Determine the (x, y) coordinate at the center of the cell enclosing the given text.  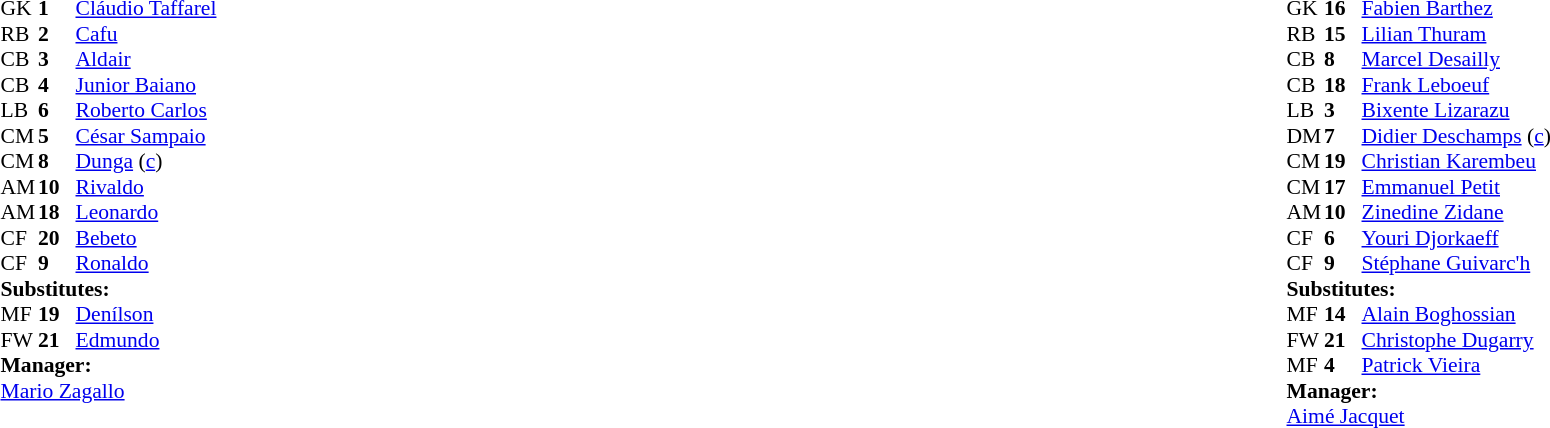
Cafu (146, 34)
20 (57, 238)
Junior Baiano (146, 85)
Roberto Carlos (146, 111)
Leonardo (146, 213)
Manager: (108, 365)
5 (57, 136)
Aldair (146, 59)
Ronaldo (146, 263)
17 (1343, 187)
Edmundo (146, 340)
Rivaldo (146, 187)
DM (1306, 136)
2 (57, 34)
Denílson (146, 315)
Dunga (c) (146, 161)
César Sampaio (146, 136)
14 (1343, 315)
Substitutes: (108, 289)
15 (1343, 34)
Bebeto (146, 238)
Mario Zagallo (108, 391)
7 (1343, 136)
